For the text-containing cell, return its midpoint in [x, y] coordinate format. 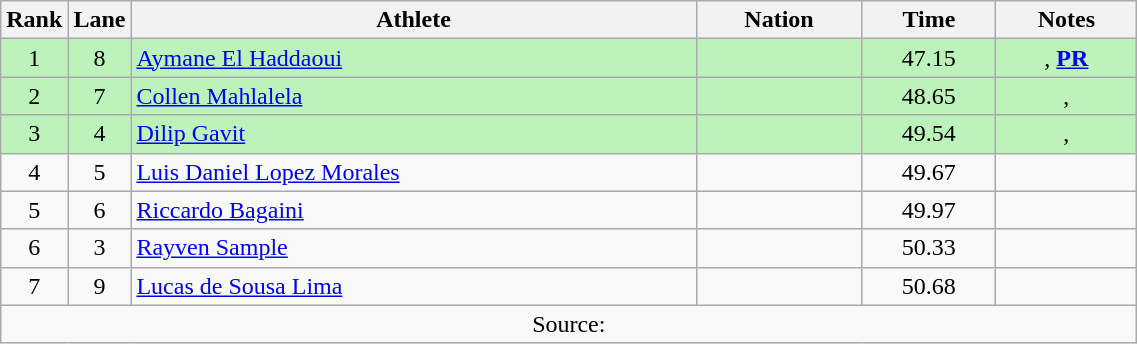
49.97 [929, 210]
Collen Mahlalela [414, 96]
Lucas de Sousa Lima [414, 286]
9 [100, 286]
49.67 [929, 172]
Time [929, 20]
48.65 [929, 96]
Source: [569, 324]
Luis Daniel Lopez Morales [414, 172]
50.33 [929, 248]
Lane [100, 20]
2 [34, 96]
8 [100, 58]
Dilip Gavit [414, 134]
Nation [779, 20]
Rayven Sample [414, 248]
49.54 [929, 134]
Athlete [414, 20]
1 [34, 58]
50.68 [929, 286]
Aymane El Haddaoui [414, 58]
Rank [34, 20]
47.15 [929, 58]
, PR [1066, 58]
Notes [1066, 20]
Riccardo Bagaini [414, 210]
